Detect which cell encompasses the target text, then output its [x, y] center coordinate. 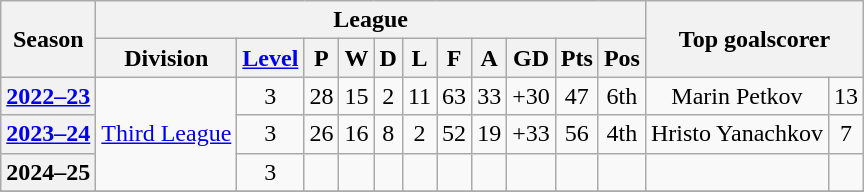
L [419, 58]
Level [270, 58]
63 [454, 96]
GD [532, 58]
D [388, 58]
2022–23 [48, 96]
19 [490, 134]
8 [388, 134]
Season [48, 39]
Third League [166, 134]
League [371, 20]
47 [576, 96]
15 [356, 96]
Hristo Yanachkov [736, 134]
+33 [532, 134]
6th [622, 96]
Marin Petkov [736, 96]
56 [576, 134]
W [356, 58]
P [322, 58]
2023–24 [48, 134]
Division [166, 58]
52 [454, 134]
13 [846, 96]
F [454, 58]
Pts [576, 58]
2024–25 [48, 172]
Pos [622, 58]
33 [490, 96]
Top goalscorer [754, 39]
11 [419, 96]
4th [622, 134]
26 [322, 134]
7 [846, 134]
A [490, 58]
16 [356, 134]
28 [322, 96]
+30 [532, 96]
